Return the [x, y] coordinate for the center point of the cell that contains the specified text.  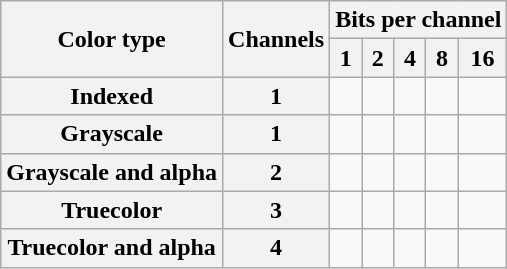
3 [276, 210]
Truecolor [112, 210]
Grayscale [112, 134]
Bits per channel [418, 20]
Truecolor and alpha [112, 248]
8 [442, 58]
Indexed [112, 96]
Color type [112, 39]
Grayscale and alpha [112, 172]
16 [482, 58]
Channels [276, 39]
